Output the [X, Y] coordinate of the center of the cell containing the given text.  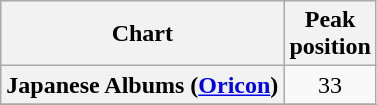
33 [330, 85]
Peakposition [330, 34]
Japanese Albums (Oricon) [142, 85]
Chart [142, 34]
